Extract the (X, Y) coordinate from the center of the cell holding the provided text.  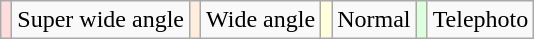
Super wide angle (101, 20)
Normal (374, 20)
Wide angle (261, 20)
Telephoto (480, 20)
